Detect which cell encompasses the target text, then output its [X, Y] center coordinate. 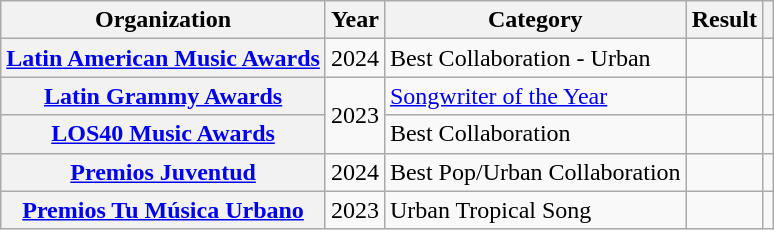
Best Collaboration - Urban [535, 58]
Result [724, 20]
Category [535, 20]
Premios Juventud [164, 172]
Urban Tropical Song [535, 210]
Latin Grammy Awards [164, 96]
LOS40 Music Awards [164, 134]
Year [354, 20]
Songwriter of the Year [535, 96]
Latin American Music Awards [164, 58]
Best Pop/Urban Collaboration [535, 172]
Organization [164, 20]
Best Collaboration [535, 134]
Premios Tu Música Urbano [164, 210]
